From the cell containing the given text, extract its center point as [X, Y] coordinate. 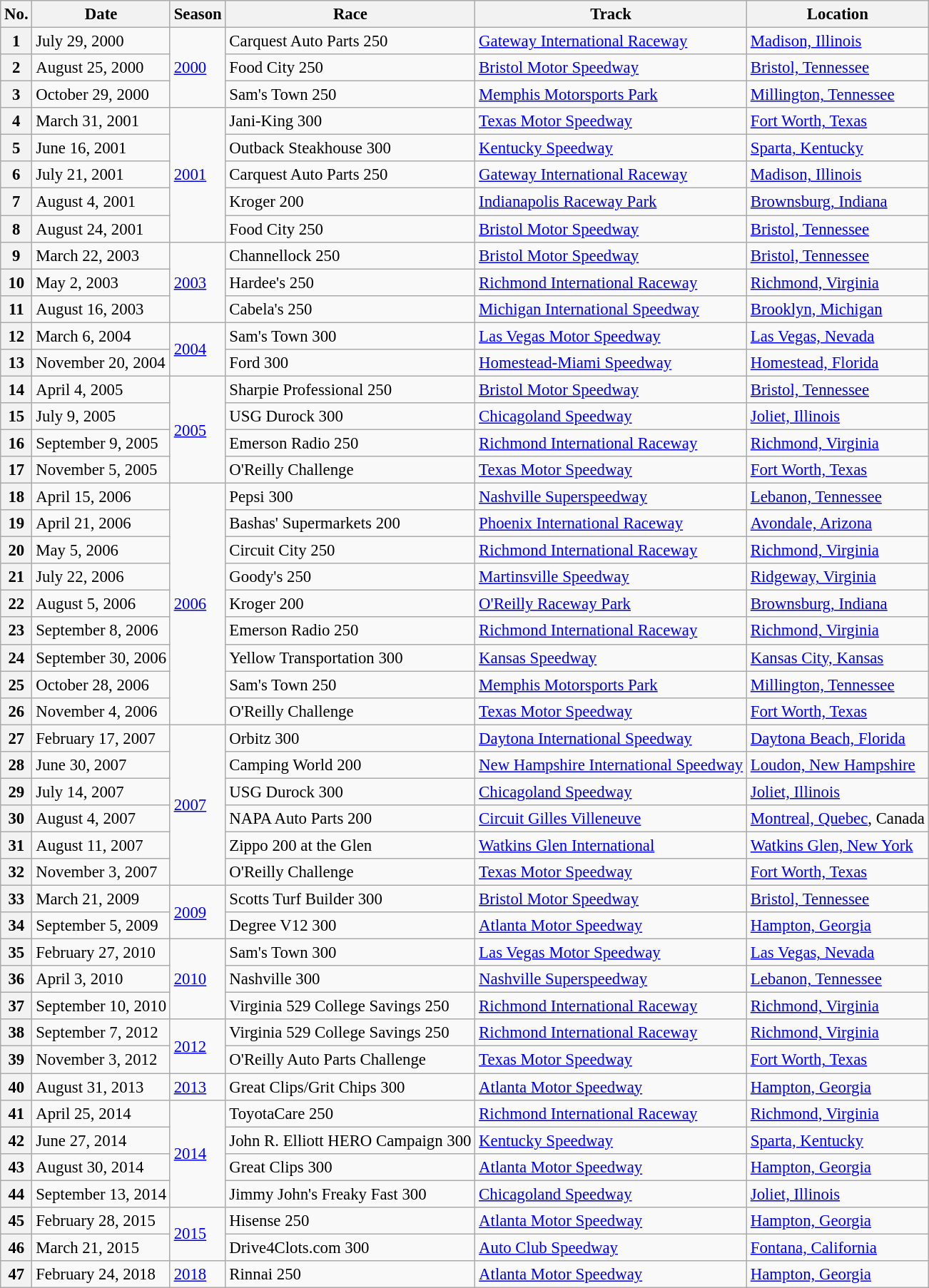
August 30, 2014 [101, 1167]
31 [16, 845]
Nashville 300 [350, 979]
April 3, 2010 [101, 979]
Sharpie Professional 250 [350, 389]
Martinsville Speedway [611, 577]
2000 [198, 68]
Degree V12 300 [350, 926]
August 31, 2013 [101, 1087]
Ridgeway, Virginia [838, 577]
2015 [198, 1234]
8 [16, 229]
Orbitz 300 [350, 738]
2006 [198, 604]
26 [16, 711]
2004 [198, 349]
Goody's 250 [350, 577]
September 30, 2006 [101, 658]
February 27, 2010 [101, 953]
22 [16, 604]
Hisense 250 [350, 1221]
21 [16, 577]
35 [16, 953]
Zippo 200 at the Glen [350, 845]
25 [16, 685]
November 3, 2012 [101, 1060]
September 8, 2006 [101, 631]
February 17, 2007 [101, 738]
Location [838, 14]
June 27, 2014 [101, 1140]
Homestead, Florida [838, 363]
14 [16, 389]
March 21, 2015 [101, 1247]
Auto Club Speedway [611, 1247]
February 28, 2015 [101, 1221]
March 6, 2004 [101, 336]
October 28, 2006 [101, 685]
Scotts Turf Builder 300 [350, 899]
August 5, 2006 [101, 604]
August 24, 2001 [101, 229]
Race [350, 14]
February 24, 2018 [101, 1274]
2009 [198, 913]
10 [16, 282]
23 [16, 631]
March 21, 2009 [101, 899]
9 [16, 255]
Drive4Clots.com 300 [350, 1247]
November 4, 2006 [101, 711]
Watkins Glen International [611, 845]
39 [16, 1060]
2007 [198, 805]
20 [16, 551]
Circuit City 250 [350, 551]
ToyotaCare 250 [350, 1113]
August 25, 2000 [101, 68]
Kansas City, Kansas [838, 658]
April 21, 2006 [101, 523]
15 [16, 416]
19 [16, 523]
No. [16, 14]
Homestead-Miami Speedway [611, 363]
New Hampshire International Speedway [611, 765]
32 [16, 872]
August 16, 2003 [101, 309]
2018 [198, 1274]
March 31, 2001 [101, 121]
2013 [198, 1087]
3 [16, 95]
2010 [198, 980]
Season [198, 14]
2014 [198, 1153]
36 [16, 979]
13 [16, 363]
43 [16, 1167]
41 [16, 1113]
Loudon, New Hampshire [838, 765]
24 [16, 658]
August 4, 2001 [101, 202]
Watkins Glen, New York [838, 845]
Outback Steakhouse 300 [350, 148]
46 [16, 1247]
4 [16, 121]
October 29, 2000 [101, 95]
33 [16, 899]
John R. Elliott HERO Campaign 300 [350, 1140]
July 22, 2006 [101, 577]
July 14, 2007 [101, 792]
Yellow Transportation 300 [350, 658]
16 [16, 443]
September 9, 2005 [101, 443]
7 [16, 202]
Avondale, Arizona [838, 523]
2003 [198, 282]
40 [16, 1087]
Great Clips 300 [350, 1167]
Jani-King 300 [350, 121]
June 16, 2001 [101, 148]
November 5, 2005 [101, 470]
11 [16, 309]
17 [16, 470]
Pepsi 300 [350, 497]
30 [16, 819]
November 20, 2004 [101, 363]
O'Reilly Auto Parts Challenge [350, 1060]
Montreal, Quebec, Canada [838, 819]
12 [16, 336]
Fontana, California [838, 1247]
Indianapolis Raceway Park [611, 202]
July 21, 2001 [101, 175]
2001 [198, 175]
45 [16, 1221]
June 30, 2007 [101, 765]
29 [16, 792]
Hardee's 250 [350, 282]
September 13, 2014 [101, 1194]
November 3, 2007 [101, 872]
Channellock 250 [350, 255]
July 9, 2005 [101, 416]
47 [16, 1274]
37 [16, 1006]
2012 [198, 1047]
Phoenix International Raceway [611, 523]
May 5, 2006 [101, 551]
Rinnai 250 [350, 1274]
March 22, 2003 [101, 255]
April 4, 2005 [101, 389]
Brooklyn, Michigan [838, 309]
2 [16, 68]
Ford 300 [350, 363]
Camping World 200 [350, 765]
Date [101, 14]
April 15, 2006 [101, 497]
27 [16, 738]
1 [16, 41]
34 [16, 926]
Track [611, 14]
September 7, 2012 [101, 1033]
September 10, 2010 [101, 1006]
Daytona Beach, Florida [838, 738]
September 5, 2009 [101, 926]
44 [16, 1194]
38 [16, 1033]
Michigan International Speedway [611, 309]
April 25, 2014 [101, 1113]
Great Clips/Grit Chips 300 [350, 1087]
Circuit Gilles Villeneuve [611, 819]
5 [16, 148]
42 [16, 1140]
Jimmy John's Freaky Fast 300 [350, 1194]
18 [16, 497]
2005 [198, 429]
O'Reilly Raceway Park [611, 604]
Daytona International Speedway [611, 738]
6 [16, 175]
Cabela's 250 [350, 309]
August 11, 2007 [101, 845]
May 2, 2003 [101, 282]
Kansas Speedway [611, 658]
August 4, 2007 [101, 819]
28 [16, 765]
Bashas' Supermarkets 200 [350, 523]
July 29, 2000 [101, 41]
NAPA Auto Parts 200 [350, 819]
